Extract the [x, y] coordinate from the center of the cell holding the provided text.  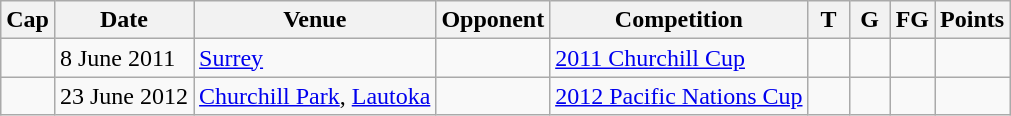
Venue [315, 20]
G [870, 20]
8 June 2011 [124, 58]
Surrey [315, 58]
2011 Churchill Cup [679, 58]
T [828, 20]
23 June 2012 [124, 96]
Cap [28, 20]
Competition [679, 20]
Churchill Park, Lautoka [315, 96]
Points [972, 20]
Date [124, 20]
2012 Pacific Nations Cup [679, 96]
Opponent [493, 20]
FG [912, 20]
